Identify which cell holds the provided text, then report its (X, Y) central coordinate. 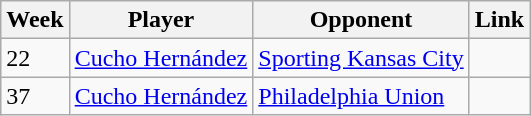
Player (161, 20)
22 (35, 58)
37 (35, 96)
Week (35, 20)
Link (499, 20)
Philadelphia Union (361, 96)
Opponent (361, 20)
Sporting Kansas City (361, 58)
